Return the [X, Y] coordinate for the center point of the cell that contains the specified text.  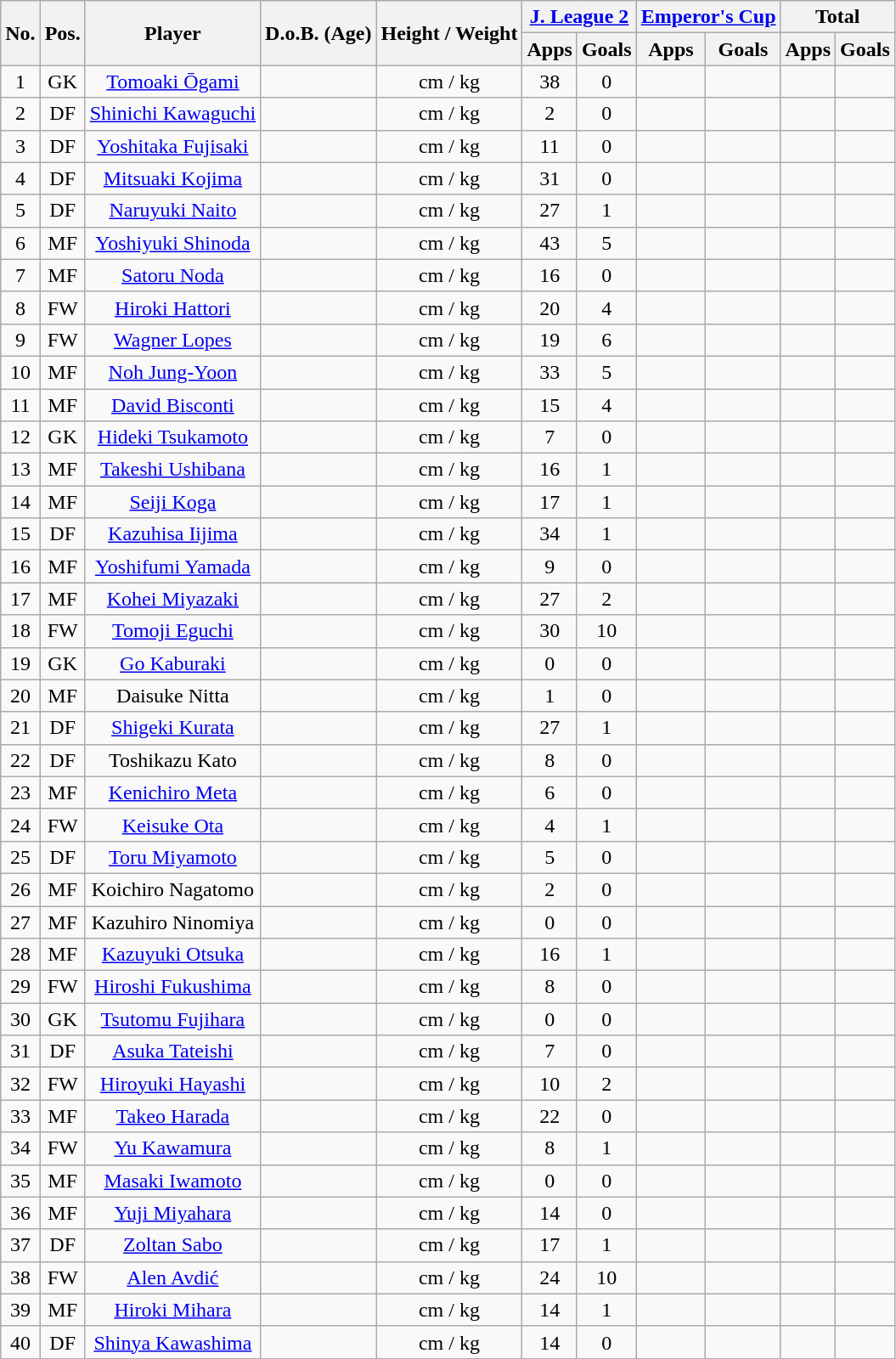
Masaki Iwamoto [172, 1181]
Keisuke Ota [172, 825]
Emperor's Cup [708, 17]
23 [20, 792]
28 [20, 955]
Takeshi Ushibana [172, 470]
Kohei Miyazaki [172, 599]
Koichiro Nagatomo [172, 889]
Wagner Lopes [172, 340]
D.o.B. (Age) [318, 33]
Toru Miyamoto [172, 857]
Hiroki Mihara [172, 1310]
Zoltan Sabo [172, 1245]
Toshikazu Kato [172, 760]
18 [20, 631]
3 [20, 146]
Tsutomu Fujihara [172, 1019]
43 [549, 243]
Kazuhisa Iijima [172, 534]
40 [20, 1342]
Shinya Kawashima [172, 1342]
Shigeki Kurata [172, 728]
Hideki Tsukamoto [172, 437]
Player [172, 33]
Kazuyuki Otsuka [172, 955]
26 [20, 889]
Yoshitaka Fujisaki [172, 146]
Naruyuki Naito [172, 211]
Alen Avdić [172, 1277]
Noh Jung-Yoon [172, 372]
21 [20, 728]
Tomoji Eguchi [172, 631]
Pos. [63, 33]
Yu Kawamura [172, 1148]
Seiji Koga [172, 502]
David Bisconti [172, 405]
13 [20, 470]
25 [20, 857]
Kenichiro Meta [172, 792]
Satoru Noda [172, 275]
Total [837, 17]
39 [20, 1310]
J. League 2 [579, 17]
Hiroyuki Hayashi [172, 1084]
35 [20, 1181]
Asuka Tateishi [172, 1052]
Yuji Miyahara [172, 1213]
Yoshifumi Yamada [172, 567]
Mitsuaki Kojima [172, 178]
Tomoaki Ōgami [172, 82]
12 [20, 437]
Yoshiyuki Shinoda [172, 243]
37 [20, 1245]
Takeo Harada [172, 1116]
No. [20, 33]
Daisuke Nitta [172, 696]
36 [20, 1213]
Go Kaburaki [172, 663]
Shinichi Kawaguchi [172, 114]
Hiroshi Fukushima [172, 987]
Height / Weight [449, 33]
Hiroki Hattori [172, 307]
32 [20, 1084]
Kazuhiro Ninomiya [172, 922]
29 [20, 987]
